Scan for the cell matching the given text and deliver its [x, y] coordinate at center. 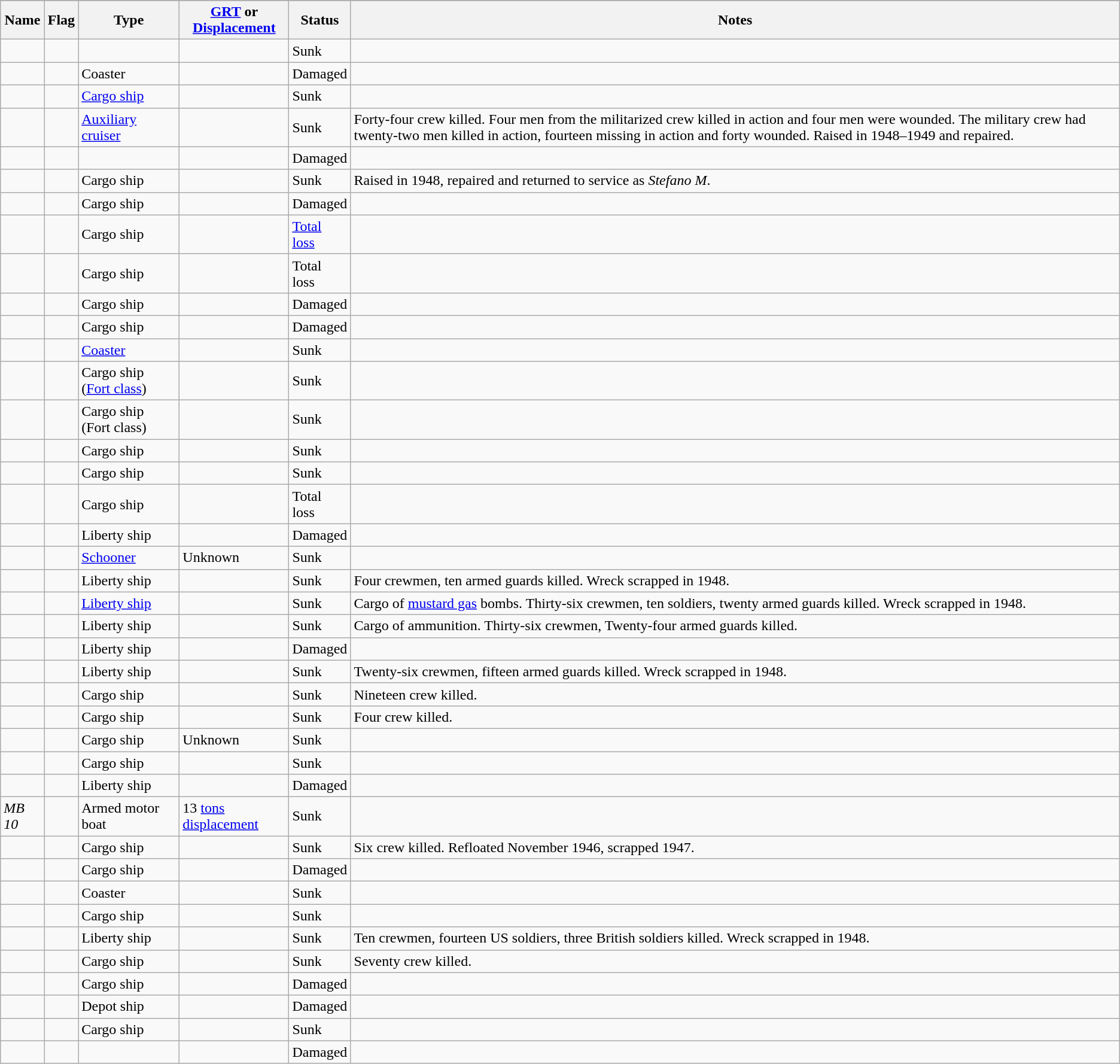
Depot ship [129, 1007]
Armed motor boat [129, 816]
Auxiliary cruiser [129, 127]
Cargo of mustard gas bombs. Thirty-six crewmen, ten soldiers, twenty armed guards killed. Wreck scrapped in 1948. [735, 603]
Raised in 1948, repaired and returned to service as Stefano M. [735, 181]
Nineteen crew killed. [735, 694]
Status [319, 20]
13 tons displacement [235, 816]
Type [129, 20]
Notes [735, 20]
Name [23, 20]
Ten crewmen, fourteen US soldiers, three British soldiers killed. Wreck scrapped in 1948. [735, 938]
MB 10 [23, 816]
Cargo of ammunition. Thirty-six crewmen, Twenty-four armed guards killed. [735, 626]
Flag [61, 20]
Four crewmen, ten armed guards killed. Wreck scrapped in 1948. [735, 580]
Four crew killed. [735, 717]
Six crew killed. Refloated November 1946, scrapped 1947. [735, 847]
Twenty-six crewmen, fifteen armed guards killed. Wreck scrapped in 1948. [735, 671]
Schooner [129, 558]
GRT orDisplacement [235, 20]
Seventy crew killed. [735, 961]
